Detect which cell encompasses the target text, then output its [X, Y] center coordinate. 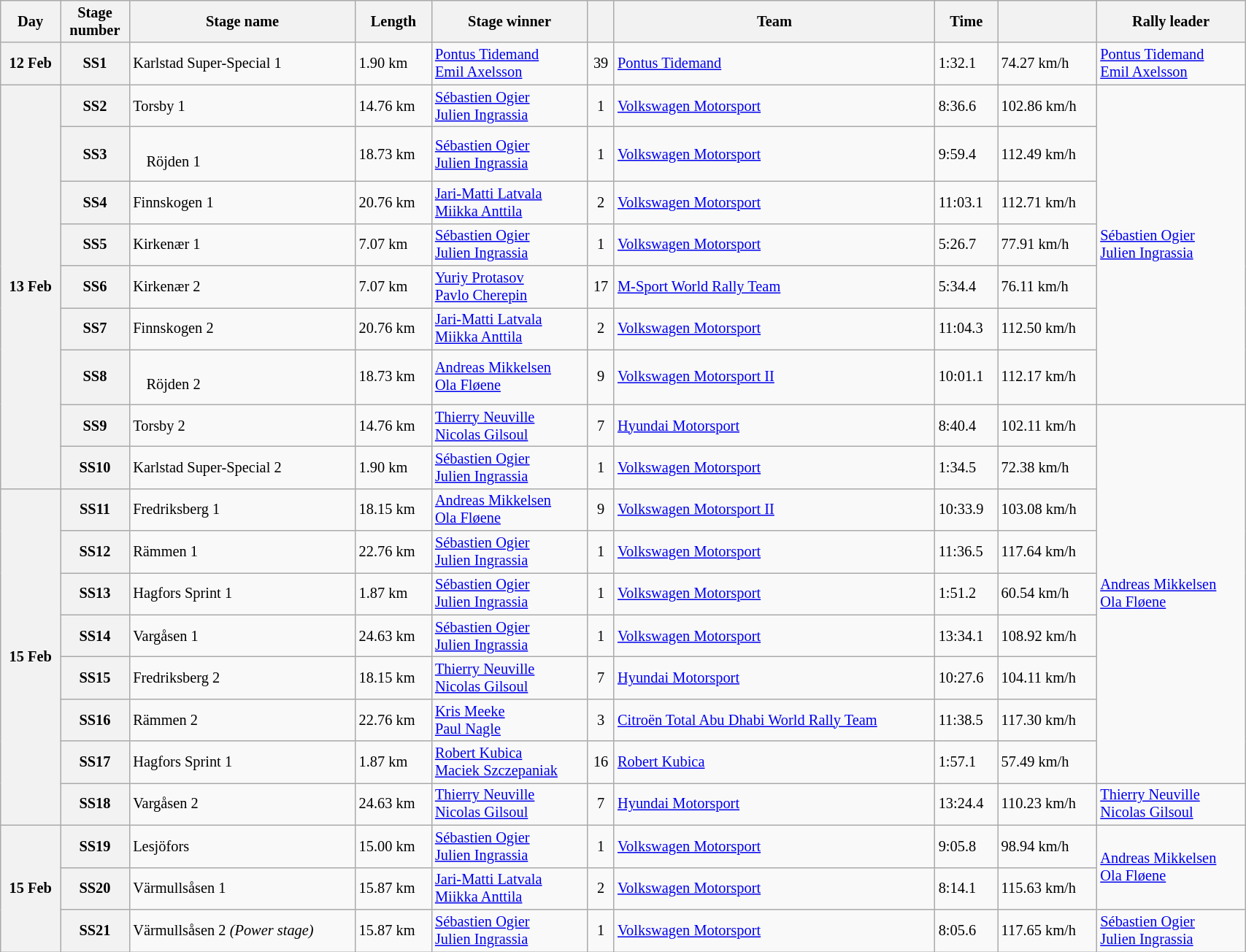
Fredriksberg 2 [242, 678]
Team [774, 21]
15.00 km [393, 846]
Karlstad Super-Special 2 [242, 467]
Citroën Total Abu Dhabi World Rally Team [774, 720]
SS3 [95, 153]
10:33.9 [966, 510]
8:40.4 [966, 426]
M-Sport World Rally Team [774, 286]
Kris Meeke Paul Nagle [509, 720]
117.65 km/h [1047, 930]
17 [601, 286]
SS9 [95, 426]
Stage winner [509, 21]
10:01.1 [966, 377]
1:57.1 [966, 762]
12 Feb [31, 64]
112.17 km/h [1047, 377]
Kirkenær 2 [242, 286]
117.64 km/h [1047, 552]
Length [393, 21]
9:05.8 [966, 846]
110.23 km/h [1047, 804]
72.38 km/h [1047, 467]
77.91 km/h [1047, 245]
SS17 [95, 762]
Rämmen 2 [242, 720]
16 [601, 762]
SS8 [95, 377]
Kirkenær 1 [242, 245]
Robert Kubica [774, 762]
SS13 [95, 594]
Fredriksberg 1 [242, 510]
Finnskogen 2 [242, 329]
117.30 km/h [1047, 720]
Stage name [242, 21]
8:05.6 [966, 930]
9:59.4 [966, 153]
11:36.5 [966, 552]
Pontus Tidemand [774, 64]
5:26.7 [966, 245]
112.49 km/h [1047, 153]
102.86 km/h [1047, 106]
11:38.5 [966, 720]
104.11 km/h [1047, 678]
57.49 km/h [1047, 762]
8:36.6 [966, 106]
SS14 [95, 636]
SS1 [95, 64]
108.92 km/h [1047, 636]
SS19 [95, 846]
SS2 [95, 106]
SS11 [95, 510]
Time [966, 21]
Day [31, 21]
Rally leader [1171, 21]
Yuriy Protasov Pavlo Cherepin [509, 286]
3 [601, 720]
Vargåsen 2 [242, 804]
SS18 [95, 804]
SS15 [95, 678]
SS12 [95, 552]
39 [601, 64]
SS5 [95, 245]
Torsby 1 [242, 106]
SS4 [95, 202]
13 Feb [31, 286]
Karlstad Super-Special 1 [242, 64]
1:34.5 [966, 467]
13:24.4 [966, 804]
Robert Kubica Maciek Szczepaniak [509, 762]
11:04.3 [966, 329]
8:14.1 [966, 888]
13:34.1 [966, 636]
98.94 km/h [1047, 846]
SS10 [95, 467]
112.71 km/h [1047, 202]
1:51.2 [966, 594]
74.27 km/h [1047, 64]
102.11 km/h [1047, 426]
Stagenumber [95, 21]
115.63 km/h [1047, 888]
Torsby 2 [242, 426]
SS6 [95, 286]
SS21 [95, 930]
Rämmen 1 [242, 552]
Finnskogen 1 [242, 202]
Lesjöfors [242, 846]
SS20 [95, 888]
11:03.1 [966, 202]
76.11 km/h [1047, 286]
Vargåsen 1 [242, 636]
Värmullsåsen 1 [242, 888]
10:27.6 [966, 678]
103.08 km/h [1047, 510]
5:34.4 [966, 286]
112.50 km/h [1047, 329]
Värmullsåsen 2 (Power stage) [242, 930]
SS7 [95, 329]
1:32.1 [966, 64]
60.54 km/h [1047, 594]
SS16 [95, 720]
